From the cell containing the given text, extract its center point as (X, Y) coordinate. 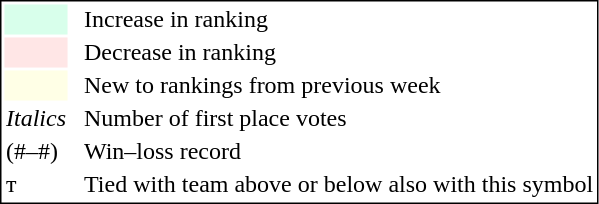
Win–loss record (338, 151)
New to rankings from previous week (338, 85)
т (36, 185)
Decrease in ranking (338, 53)
Increase in ranking (338, 19)
Italics (36, 119)
Number of first place votes (338, 119)
(#–#) (36, 151)
Tied with team above or below also with this symbol (338, 185)
